Locate the cell with the specified text and output its (x, y) center coordinate. 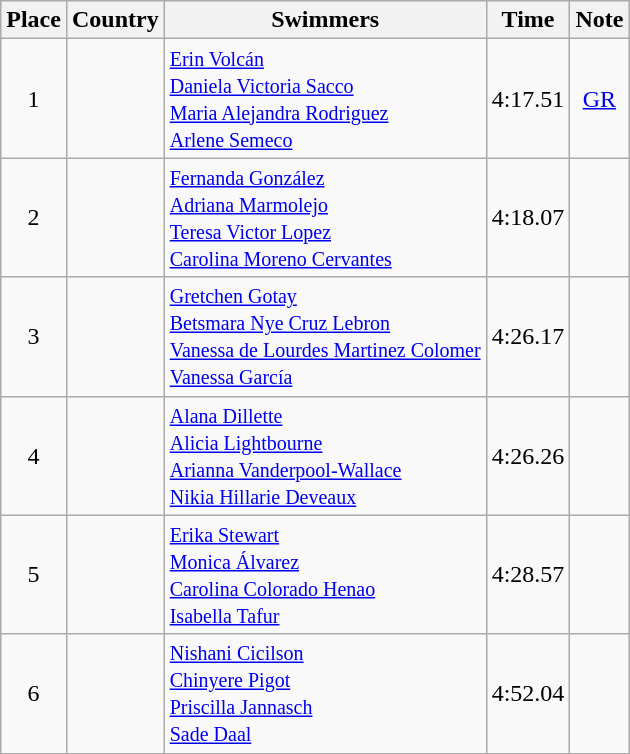
4:17.51 (528, 98)
Country (115, 20)
Note (600, 20)
4:26.26 (528, 456)
Fernanda González Adriana Marmolejo Teresa Victor Lopez Carolina Moreno Cervantes (325, 218)
4:52.04 (528, 694)
4:28.57 (528, 574)
6 (34, 694)
GR (600, 98)
4:26.17 (528, 336)
Erin Volcán Daniela Victoria Sacco Maria Alejandra Rodriguez Arlene Semeco (325, 98)
Nishani Cicilson Chinyere Pigot Priscilla Jannasch Sade Daal (325, 694)
2 (34, 218)
Time (528, 20)
Swimmers (325, 20)
3 (34, 336)
4:18.07 (528, 218)
Gretchen Gotay Betsmara Nye Cruz Lebron Vanessa de Lourdes Martinez Colomer Vanessa García (325, 336)
4 (34, 456)
1 (34, 98)
Place (34, 20)
Erika Stewart Monica Álvarez Carolina Colorado Henao Isabella Tafur (325, 574)
Alana Dillette Alicia Lightbourne Arianna Vanderpool-Wallace Nikia Hillarie Deveaux (325, 456)
5 (34, 574)
